Determine the (X, Y) coordinate at the center of the cell enclosing the given text.  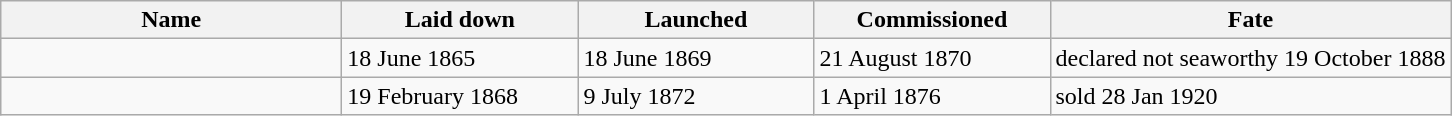
18 June 1869 (696, 58)
18 June 1865 (460, 58)
sold 28 Jan 1920 (1250, 96)
declared not seaworthy 19 October 1888 (1250, 58)
Commissioned (932, 20)
1 April 1876 (932, 96)
21 August 1870 (932, 58)
Launched (696, 20)
Name (172, 20)
Fate (1250, 20)
Laid down (460, 20)
19 February 1868 (460, 96)
9 July 1872 (696, 96)
